Return (X, Y) of the center of cell containing provided text 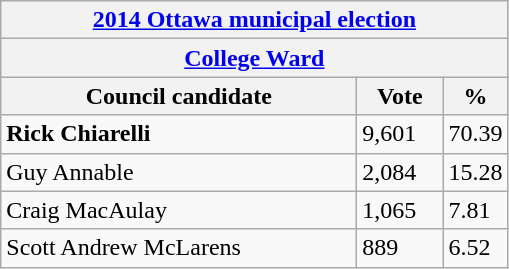
Vote (400, 96)
Craig MacAulay (179, 210)
Rick Chiarelli (179, 134)
% (476, 96)
Council candidate (179, 96)
Scott Andrew McLarens (179, 248)
15.28 (476, 172)
2,084 (400, 172)
Guy Annable (179, 172)
1,065 (400, 210)
70.39 (476, 134)
6.52 (476, 248)
2014 Ottawa municipal election (254, 20)
7.81 (476, 210)
889 (400, 248)
9,601 (400, 134)
College Ward (254, 58)
